Determine the (x, y) coordinate at the center of the cell enclosing the given text.  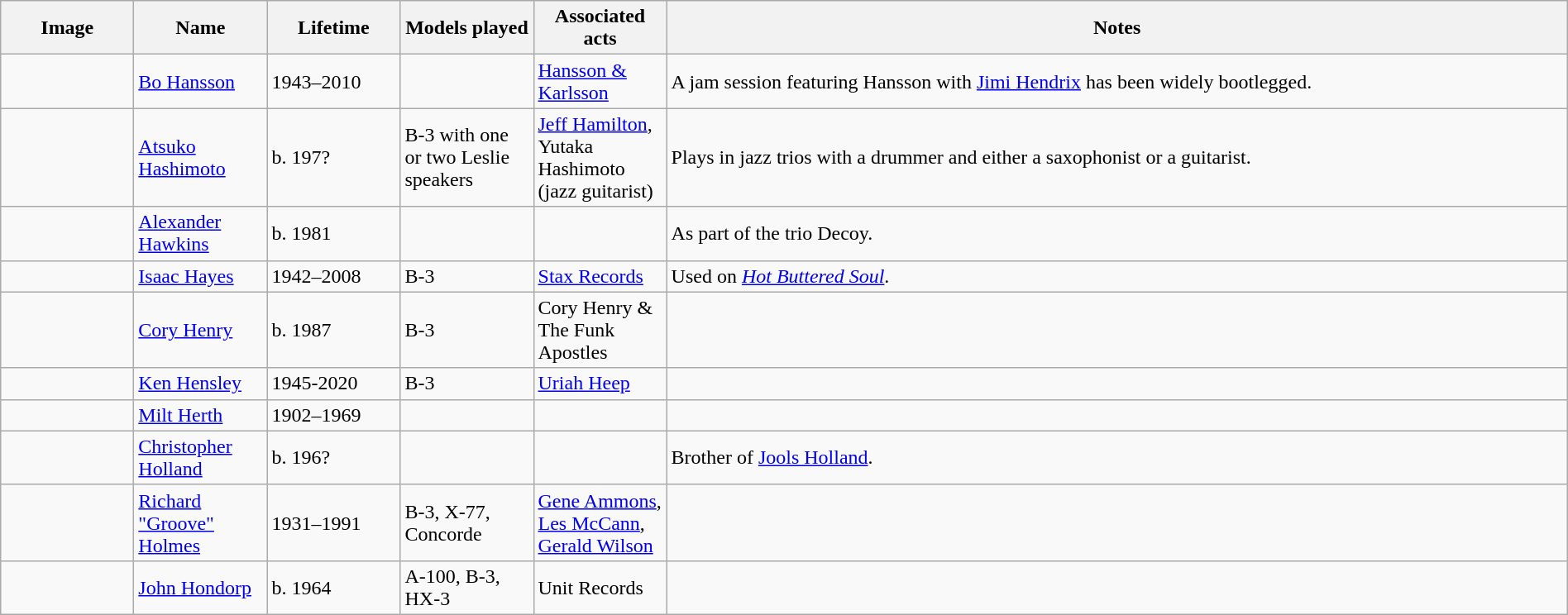
Cory Henry (200, 330)
b. 1981 (334, 233)
A jam session featuring Hansson with Jimi Hendrix has been widely bootlegged. (1116, 81)
Christopher Holland (200, 458)
Richard "Groove" Holmes (200, 522)
Unit Records (600, 587)
Name (200, 28)
Stax Records (600, 276)
B-3 with one or two Leslie speakers (466, 157)
Hansson & Karlsson (600, 81)
Cory Henry & The Funk Apostles (600, 330)
Brother of Jools Holland. (1116, 458)
1931–1991 (334, 522)
Associated acts (600, 28)
Image (68, 28)
Alexander Hawkins (200, 233)
John Hondorp (200, 587)
Bo Hansson (200, 81)
b. 197? (334, 157)
Isaac Hayes (200, 276)
Gene Ammons, Les McCann, Gerald Wilson (600, 522)
Jeff Hamilton, Yutaka Hashimoto (jazz guitarist) (600, 157)
Milt Herth (200, 415)
Atsuko Hashimoto (200, 157)
Ken Hensley (200, 384)
1902–1969 (334, 415)
Lifetime (334, 28)
1942–2008 (334, 276)
Used on Hot Buttered Soul. (1116, 276)
Uriah Heep (600, 384)
A-100, B-3,HX-3 (466, 587)
Notes (1116, 28)
1945-2020 (334, 384)
b. 1964 (334, 587)
b. 196? (334, 458)
B-3, X-77, Concorde (466, 522)
b. 1987 (334, 330)
Plays in jazz trios with a drummer and either a saxophonist or a guitarist. (1116, 157)
1943–2010 (334, 81)
As part of the trio Decoy. (1116, 233)
Models played (466, 28)
